Provide the (x, y) coordinate of the cell's center where the given text is located.  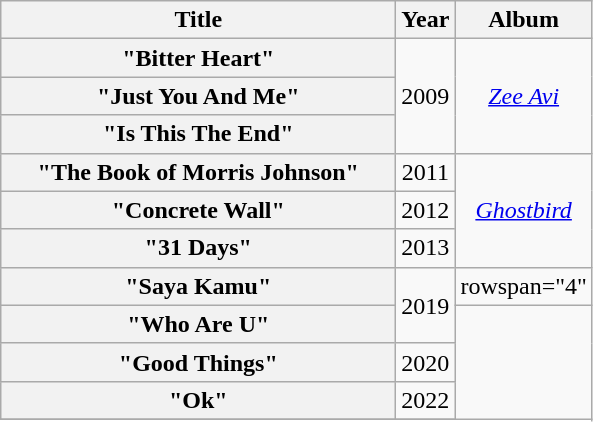
Title (198, 20)
"31 Days" (198, 248)
"Bitter Heart" (198, 58)
"Just You And Me" (198, 96)
Ghostbird (524, 210)
2019 (426, 305)
"Who Are U" (198, 324)
"Good Things" (198, 362)
2020 (426, 362)
2009 (426, 96)
2011 (426, 172)
rowspan="4" (524, 286)
Album (524, 20)
"Ok" (198, 400)
2022 (426, 400)
Year (426, 20)
2012 (426, 210)
Zee Avi (524, 96)
"The Book of Morris Johnson" (198, 172)
"Saya Kamu" (198, 286)
"Concrete Wall" (198, 210)
2013 (426, 248)
"Is This The End" (198, 134)
